Locate the cell with the specified text and output its (X, Y) center coordinate. 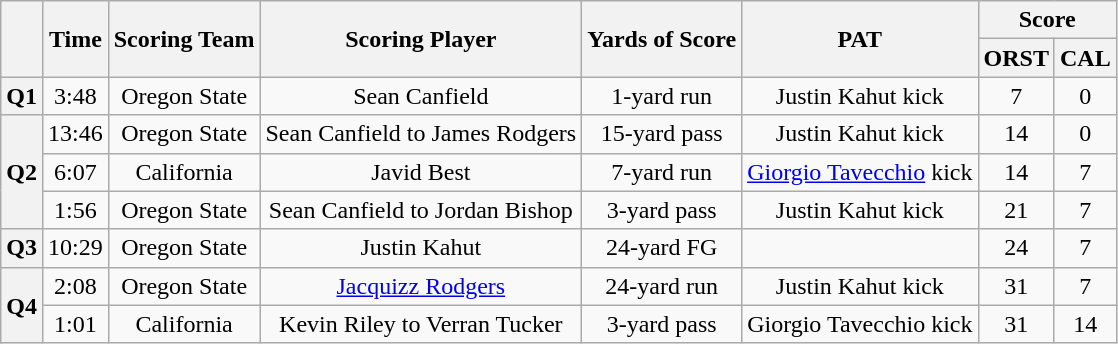
Jacquizz Rodgers (421, 286)
PAT (860, 39)
6:07 (75, 172)
Q3 (22, 248)
Kevin Riley to Verran Tucker (421, 324)
Q1 (22, 96)
13:46 (75, 134)
1:56 (75, 210)
Scoring Player (421, 39)
Q2 (22, 172)
Justin Kahut (421, 248)
ORST (1016, 58)
10:29 (75, 248)
24-yard run (662, 286)
2:08 (75, 286)
Yards of Score (662, 39)
1-yard run (662, 96)
Score (1047, 20)
Sean Canfield to Jordan Bishop (421, 210)
Scoring Team (184, 39)
Time (75, 39)
3:48 (75, 96)
Sean Canfield to James Rodgers (421, 134)
24-yard FG (662, 248)
Q4 (22, 305)
7-yard run (662, 172)
24 (1016, 248)
21 (1016, 210)
Javid Best (421, 172)
Sean Canfield (421, 96)
1:01 (75, 324)
CAL (1085, 58)
15-yard pass (662, 134)
